Extract the [x, y] coordinate from the center of the cell holding the provided text.  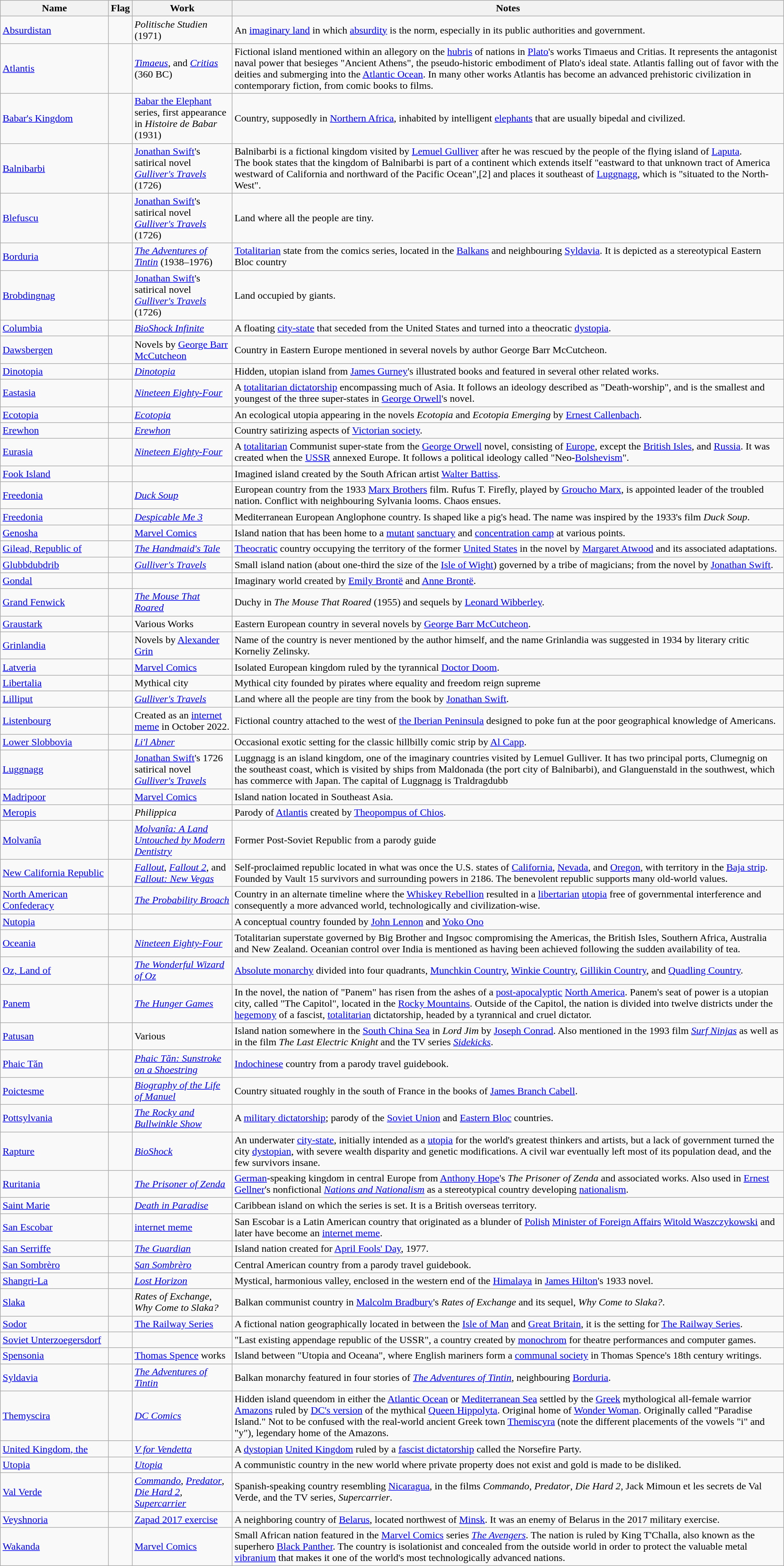
An ecological utopia appearing in the novels Ecotopia and Ecotopia Emerging by Ernest Callenbach. [508, 414]
Imaginary world created by Emily Brontë and Anne Brontë. [508, 581]
Mediterranean European Anglophone country. Is shaped like a pig's head. The name was inspired by the 1933's film Duck Soup. [508, 517]
Commando, Predator, Die Hard 2, Supercarrier [183, 1492]
Death in Paradise [183, 1206]
Spensonia [54, 1356]
Theocratic country occupying the territory of the former United States in the novel by Margaret Atwood and its associated adaptations. [508, 549]
Babar the Elephant series, first appearance in Histoire de Babar (1931) [183, 118]
Gondal [54, 581]
Country, supposedly in Northern Africa, inhabited by intelligent elephants that are usually bipedal and civilized. [508, 118]
Jonathan Swift's 1726 satirical novel Gulliver's Travels [183, 770]
Isolated European kingdom ruled by the tyrannical Doctor Doom. [508, 667]
BioShock Infinite [183, 328]
Novels by Alexander Grin [183, 645]
Balkan monarchy featured in four stories of The Adventures of Tintin, neighbouring Borduria. [508, 1377]
Name of the country is never mentioned by the author himself, and the name Grinlandia was suggested in 1934 by literary critic Korneliy Zelinsky. [508, 645]
Island nation that has been home to a mutant sanctuary and concentration camp at various points. [508, 533]
Country situated roughly in the south of France in the books of James Branch Cabell. [508, 1091]
Balkan communist country in Malcolm Bradbury's Rates of Exchange and its sequel, Why Come to Slaka?. [508, 1302]
Oz, Land of [54, 970]
Imagined island created by the South African artist Walter Battiss. [508, 474]
The Railway Series [183, 1324]
Madripoor [54, 797]
Biography of the Life of Manuel [183, 1091]
Flag [120, 8]
Atlantis [54, 69]
Grinlandia [54, 645]
Eurasia [54, 452]
Mythical city founded by pirates where equality and freedom reign supreme [508, 683]
Hidden, utopian island from James Gurney's illustrated books and featured in several other related works. [508, 371]
V for Vendetta [183, 1449]
Brobdingnag [54, 295]
Totalitarian state from the comics series, located in the Balkans and neighbouring Syldavia. It is depicted as a stereotypical Eastern Bloc country [508, 256]
Syldavia [54, 1377]
A floating city-state that seceded from the United States and turned into a theocratic dystopia. [508, 328]
A conceptual country founded by John Lennon and Yoko Ono [508, 922]
The Probability Broach [183, 900]
Created as an internet meme in October 2022. [183, 721]
Indochinese country from a parody travel guidebook. [508, 1063]
Island nation located in Southeast Asia. [508, 797]
Phaic Tăn: Sunstroke on a Shoestring [183, 1063]
Li'l Abner [183, 742]
Gilead, Republic of [54, 549]
Babar's Kingdom [54, 118]
Themyscira [54, 1416]
Country in Eastern Europe mentioned in several novels by author George Barr McCutcheon. [508, 349]
New California Republic [54, 873]
Soviet Unterzoegersdorf [54, 1340]
Land where all the people are tiny. [508, 218]
Wakanda [54, 1547]
Occasional exotic setting for the classic hillbilly comic strip by Al Capp. [508, 742]
San Serriffe [54, 1249]
"Last existing appendage republic of the USSR", a country created by monochrom for theatre performances and computer games. [508, 1340]
Name [54, 8]
Island between "Utopia and Oceana", where English mariners form a communal society in Thomas Spence's 18th century writings. [508, 1356]
Graustark [54, 624]
Small island nation (about one-third the size of the Isle of Wight) governed by a tribe of magicians; from the novel by Jonathan Swift. [508, 565]
Patusan [54, 1036]
Parody of Atlantis created by Theopompus of Chios. [508, 813]
Absurdistan [54, 30]
Sodor [54, 1324]
Veyshnoria [54, 1519]
San Escobar [54, 1227]
The Adventures of Tintin [183, 1377]
The Handmaid's Tale [183, 549]
Former Post-Soviet Republic from a parody guide [508, 840]
Various Works [183, 624]
Poictesme [54, 1091]
Zapad 2017 exercise [183, 1519]
Luggnagg [54, 770]
Lost Horizon [183, 1281]
Work [183, 8]
Balnibarbi [54, 168]
Ruritania [54, 1184]
Mystical, harmonious valley, enclosed in the western end of the Himalaya in James Hilton's 1933 novel. [508, 1281]
United Kingdom, the [54, 1449]
Molvanîa [54, 840]
A fictional nation geographically located in between the Isle of Man and Great Britain, it is the setting for The Railway Series. [508, 1324]
Latveria [54, 667]
Thomas Spence works [183, 1356]
Notes [508, 8]
Slaka [54, 1302]
The Prisoner of Zenda [183, 1184]
Eastasia [54, 393]
Rates of Exchange, Why Come to Slaka? [183, 1302]
Meropis [54, 813]
Molvanîa: A Land Untouched by Modern Dentistry [183, 840]
Listenbourg [54, 721]
Fook Island [54, 474]
A communistic country in the new world where private property does not exist and gold is made to be disliked. [508, 1465]
Duchy in The Mouse That Roared (1955) and sequels by Leonard Wibberley. [508, 602]
A military dictatorship; parody of the Soviet Union and Eastern Bloc countries. [508, 1118]
Island nation created for April Fools' Day, 1977. [508, 1249]
Blefuscu [54, 218]
Pottsylvania [54, 1118]
The Guardian [183, 1249]
DC Comics [183, 1416]
The Adventures of Tintin (1938–1976) [183, 256]
BioShock [183, 1151]
Mythical city [183, 683]
internet meme [183, 1227]
Timaeus, and Critias (360 BC) [183, 69]
Val Verde [54, 1492]
The Wonderful Wizard of Oz [183, 970]
Duck Soup [183, 495]
Oceania [54, 943]
Panem [54, 1003]
A dystopian United Kingdom ruled by a fascist dictatorship called the Norsefire Party. [508, 1449]
Caribbean island on which the series is set. It is a British overseas territory. [508, 1206]
Rapture [54, 1151]
North American Confederacy [54, 900]
Lilliput [54, 699]
Lower Slobbovia [54, 742]
Land occupied by giants. [508, 295]
Shangri-La [54, 1281]
An imaginary land in which absurdity is the norm, especially in its public authorities and government. [508, 30]
Grand Fenwick [54, 602]
Libertalia [54, 683]
Despicable Me 3 [183, 517]
Phaic Tăn [54, 1063]
A neighboring country of Belarus, located northwest of Minsk. It was an enemy of Belarus in the 2017 military exercise. [508, 1519]
Columbia [54, 328]
Dawsbergen [54, 349]
Glubbdubdrib [54, 565]
The Hunger Games [183, 1003]
Absolute monarchy divided into four quadrants, Munchkin Country, Winkie Country, Gillikin Country, and Quadling Country. [508, 970]
Politische Studien (1971) [183, 30]
Philippica [183, 813]
Saint Marie [54, 1206]
Various [183, 1036]
Fictional country attached to the west of the Iberian Peninsula designed to poke fun at the poor geographical knowledge of Americans. [508, 721]
Country satirizing aspects of Victorian society. [508, 431]
Nutopia [54, 922]
Eastern European country in several novels by George Barr McCutcheon. [508, 624]
The Rocky and Bullwinkle Show [183, 1118]
Borduria [54, 256]
Genosha [54, 533]
The Mouse That Roared [183, 602]
Novels by George Barr McCutcheon [183, 349]
Central American country from a parody travel guidebook. [508, 1265]
Fallout, Fallout 2, and Fallout: New Vegas [183, 873]
Land where all the people are tiny from the book by Jonathan Swift. [508, 699]
